Determine the (x, y) coordinate at the center of the cell enclosing the given text.  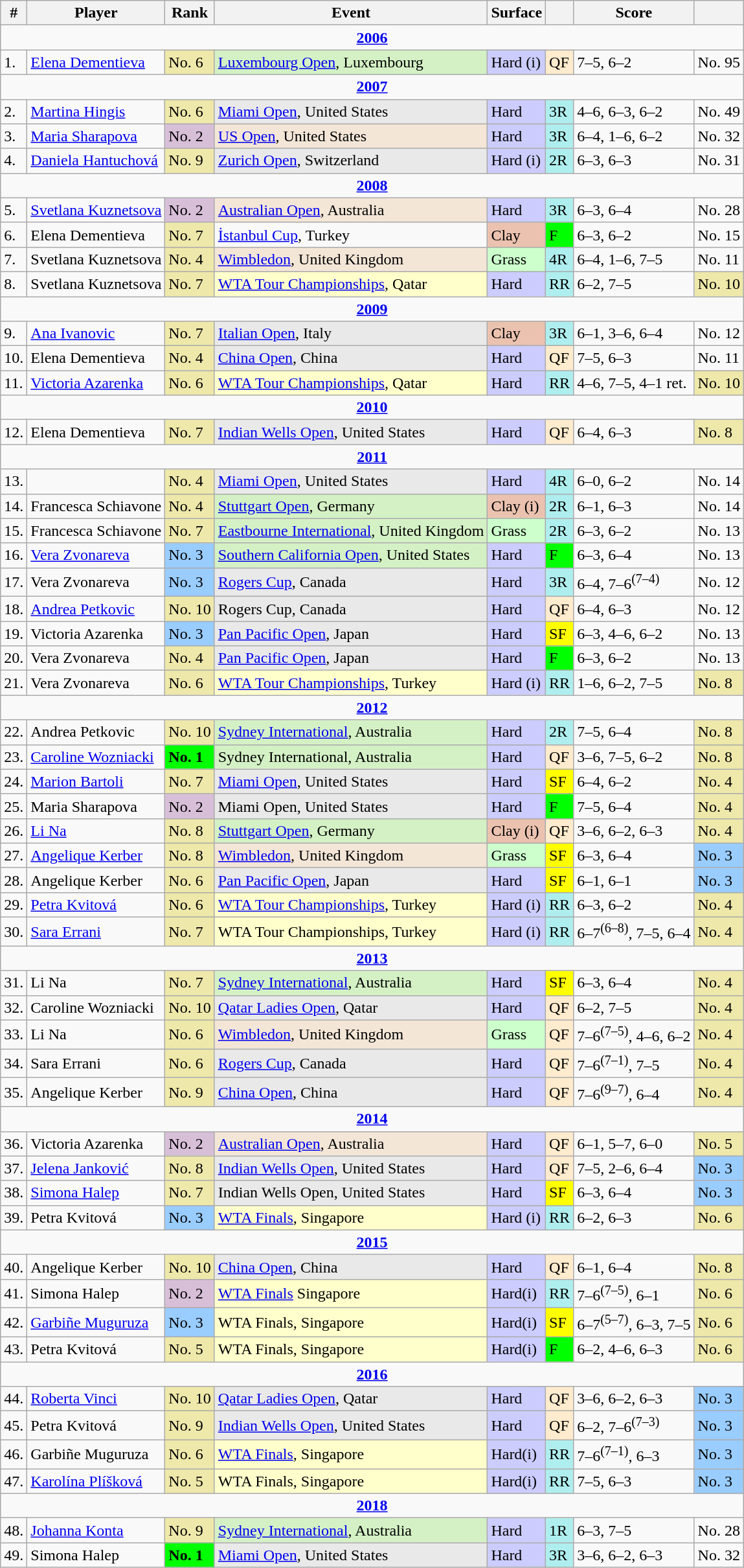
7. (14, 259)
14. (14, 506)
6–1, 3–6, 6–4 (634, 334)
Martina Hingis (96, 111)
6–4, 1–6, 6–2 (634, 136)
1–6, 6–2, 7–5 (634, 683)
46. (14, 1454)
7–6(7–5), 6–1 (634, 1293)
6–3, 7–5 (634, 1530)
Jelena Janković (96, 1168)
24. (14, 781)
Eastbourne International, United Kingdom (351, 531)
İstanbul Cup, Turkey (351, 235)
2009 (372, 309)
2010 (372, 408)
2018 (372, 1506)
20. (14, 658)
2014 (372, 1119)
Ana Ivanovic (96, 334)
# (14, 13)
13. (14, 481)
34. (14, 1064)
2007 (372, 87)
47. (14, 1481)
23. (14, 757)
8. (14, 284)
37. (14, 1168)
6–7(6–8), 7–5, 6–4 (634, 932)
6–3, 6–3 (634, 161)
6–1, 5–7, 6–0 (634, 1144)
2016 (372, 1374)
6. (14, 235)
Player (96, 13)
7–6(7–5), 4–6, 6–2 (634, 1034)
33. (14, 1034)
Score (634, 13)
27. (14, 855)
2015 (372, 1242)
22. (14, 732)
40. (14, 1267)
US Open, United States (351, 136)
28. (14, 880)
6–4, 6–2 (634, 781)
No. 49 (719, 111)
Surface (517, 13)
10. (14, 358)
17. (14, 582)
6–7(5–7), 6–3, 7–5 (634, 1323)
2012 (372, 708)
6–4, 7–6(7–4) (634, 582)
No. 95 (719, 62)
32. (14, 1008)
25. (14, 806)
No. 31 (719, 161)
WTA Finals Singapore (351, 1293)
15. (14, 531)
49. (14, 1555)
3–6, 7–5, 6–2 (634, 757)
6–2, 4–6, 6–3 (634, 1350)
35. (14, 1092)
11. (14, 383)
Marion Bartoli (96, 781)
7–5, 6–2 (634, 62)
Johanna Konta (96, 1530)
21. (14, 683)
7–6(7–1), 7–5 (634, 1064)
6–1, 6–4 (634, 1267)
Rank (190, 13)
12. (14, 432)
9. (14, 334)
31. (14, 983)
6–1, 6–1 (634, 880)
7–6(9–7), 6–4 (634, 1092)
Roberta Vinci (96, 1399)
26. (14, 831)
30. (14, 932)
2008 (372, 185)
6–4, 1–6, 7–5 (634, 259)
2013 (372, 958)
44. (14, 1399)
36. (14, 1144)
Zurich Open, Switzerland (351, 161)
18. (14, 609)
No. 15 (719, 235)
48. (14, 1530)
4–6, 7–5, 4–1 ret. (634, 383)
Karolína Plíšková (96, 1481)
2. (14, 111)
Italian Open, Italy (351, 334)
5. (14, 210)
6–0, 6–2 (634, 481)
6–2, 7–6(7–3) (634, 1425)
6–2, 6–3 (634, 1217)
16. (14, 555)
Luxembourg Open, Luxembourg (351, 62)
41. (14, 1293)
42. (14, 1323)
39. (14, 1217)
6–1, 6–3 (634, 506)
6–3, 4–6, 6–2 (634, 634)
45. (14, 1425)
Event (351, 13)
1R (559, 1530)
19. (14, 634)
29. (14, 905)
38. (14, 1193)
43. (14, 1350)
7–6(7–1), 6–3 (634, 1454)
4. (14, 161)
Daniela Hantuchová (96, 161)
1. (14, 62)
7–5, 2–6, 6–4 (634, 1168)
Southern California Open, United States (351, 555)
2006 (372, 38)
2011 (372, 457)
3. (14, 136)
4–6, 6–3, 6–2 (634, 111)
